Provide the (X, Y) coordinate of the cell's center where the given text is located.  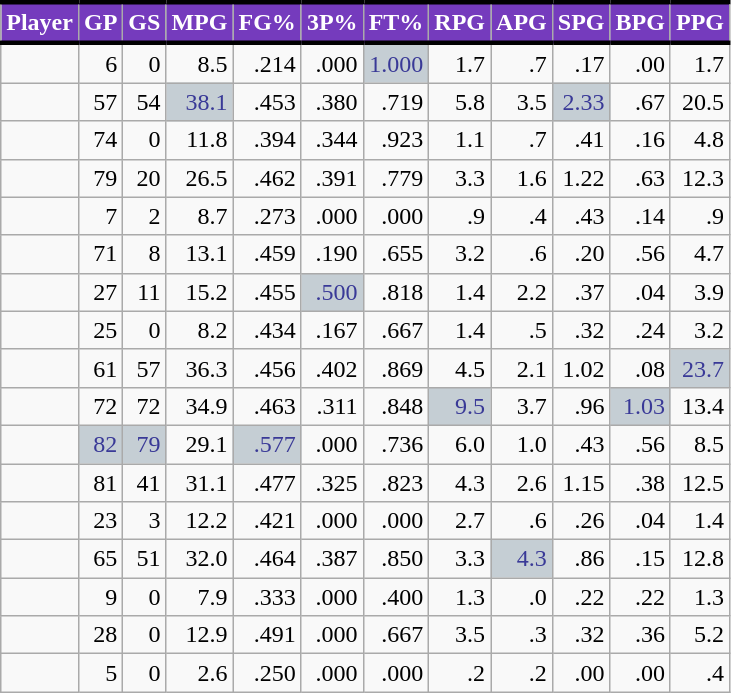
.477 (267, 483)
.167 (332, 330)
1.000 (396, 63)
34.9 (200, 406)
GP (100, 22)
74 (100, 140)
2.33 (581, 102)
23.7 (700, 368)
MPG (200, 22)
8.2 (200, 330)
12.3 (700, 178)
.325 (332, 483)
12.5 (700, 483)
.41 (581, 140)
7.9 (200, 597)
.779 (396, 178)
82 (100, 444)
.391 (332, 178)
.16 (640, 140)
GS (144, 22)
.311 (332, 406)
15.2 (200, 292)
.36 (640, 635)
.850 (396, 559)
.462 (267, 178)
5.8 (460, 102)
27 (100, 292)
31.1 (200, 483)
Player (40, 22)
25 (100, 330)
.86 (581, 559)
.923 (396, 140)
12.8 (700, 559)
.08 (640, 368)
7 (100, 216)
36.3 (200, 368)
.464 (267, 559)
32.0 (200, 559)
.38 (640, 483)
2.1 (522, 368)
12.2 (200, 521)
.387 (332, 559)
.250 (267, 673)
.459 (267, 254)
9 (100, 597)
3.9 (700, 292)
FG% (267, 22)
26.5 (200, 178)
.344 (332, 140)
.15 (640, 559)
.273 (267, 216)
65 (100, 559)
.20 (581, 254)
.823 (396, 483)
.434 (267, 330)
.26 (581, 521)
38.1 (200, 102)
1.6 (522, 178)
1.02 (581, 368)
13.4 (700, 406)
51 (144, 559)
41 (144, 483)
61 (100, 368)
11 (144, 292)
.0 (522, 597)
SPG (581, 22)
81 (100, 483)
2.2 (522, 292)
29.1 (200, 444)
APG (522, 22)
1.15 (581, 483)
.655 (396, 254)
.214 (267, 63)
1.03 (640, 406)
.869 (396, 368)
3 (144, 521)
.96 (581, 406)
9.5 (460, 406)
4.7 (700, 254)
.63 (640, 178)
13.1 (200, 254)
.380 (332, 102)
.333 (267, 597)
11.8 (200, 140)
RPG (460, 22)
.736 (396, 444)
5 (100, 673)
54 (144, 102)
PPG (700, 22)
8.7 (200, 216)
2 (144, 216)
.400 (396, 597)
8 (144, 254)
6.0 (460, 444)
1.1 (460, 140)
12.9 (200, 635)
.500 (332, 292)
.456 (267, 368)
20 (144, 178)
.37 (581, 292)
.421 (267, 521)
4.5 (460, 368)
.402 (332, 368)
.14 (640, 216)
5.2 (700, 635)
.24 (640, 330)
6 (100, 63)
4.8 (700, 140)
.453 (267, 102)
BPG (640, 22)
28 (100, 635)
.577 (267, 444)
.463 (267, 406)
2.7 (460, 521)
.3 (522, 635)
.394 (267, 140)
.190 (332, 254)
3.7 (522, 406)
.455 (267, 292)
.719 (396, 102)
.5 (522, 330)
.67 (640, 102)
1.22 (581, 178)
FT% (396, 22)
1.0 (522, 444)
20.5 (700, 102)
.17 (581, 63)
.491 (267, 635)
23 (100, 521)
3P% (332, 22)
.848 (396, 406)
.818 (396, 292)
71 (100, 254)
